Extract the [X, Y] coordinate from the center of the cell holding the provided text.  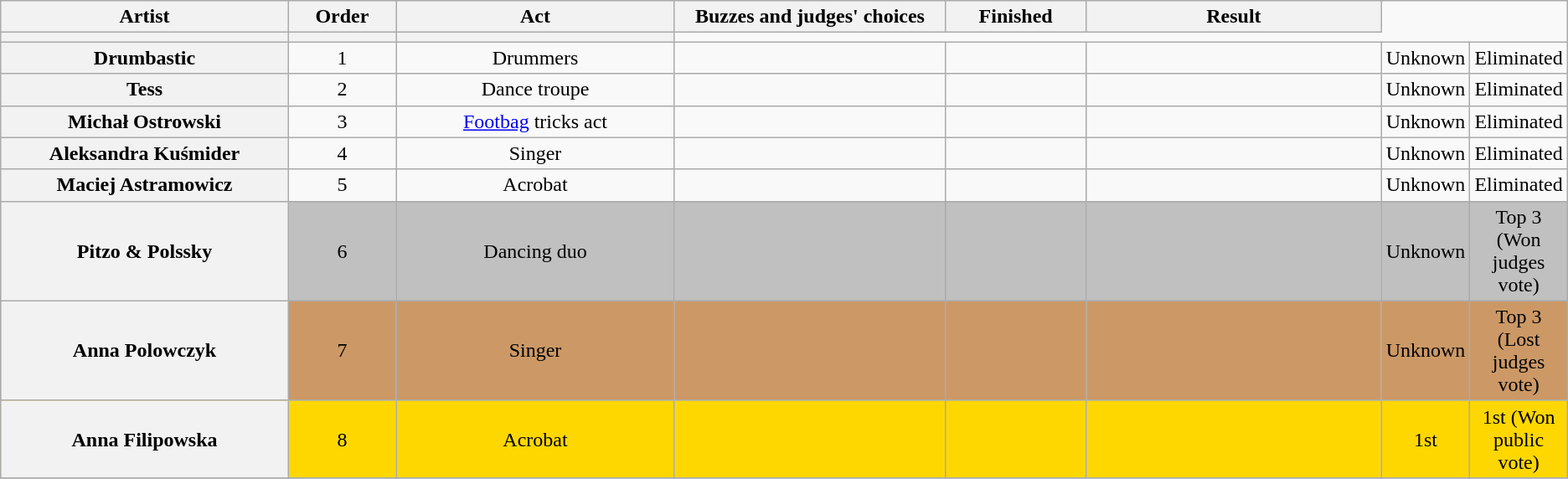
Top 3 (Lost judges vote) [1519, 350]
4 [342, 153]
Top 3 (Won judges vote) [1519, 251]
Anna Filipowska [145, 439]
Order [342, 17]
8 [342, 439]
Finished [1015, 17]
3 [342, 121]
Drummers [536, 58]
Tess [145, 90]
Footbag tricks act [536, 121]
2 [342, 90]
Artist [145, 17]
7 [342, 350]
Buzzes and judges' choices [809, 17]
Michał Ostrowski [145, 121]
Dancing duo [536, 251]
1st (Won public vote) [1519, 439]
Pitzo & Polssky [145, 251]
Result [1234, 17]
Dance troupe [536, 90]
Anna Polowczyk [145, 350]
6 [342, 251]
5 [342, 185]
1st [1426, 439]
Maciej Astramowicz [145, 185]
Aleksandra Kuśmider [145, 153]
Act [536, 17]
1 [342, 58]
Drumbastic [145, 58]
